Find where the given text appears and provide that cell's center as (X, Y) coordinate. 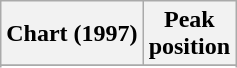
Peakposition (189, 34)
Chart (1997) (72, 34)
